Detect which cell encompasses the target text, then output its [X, Y] center coordinate. 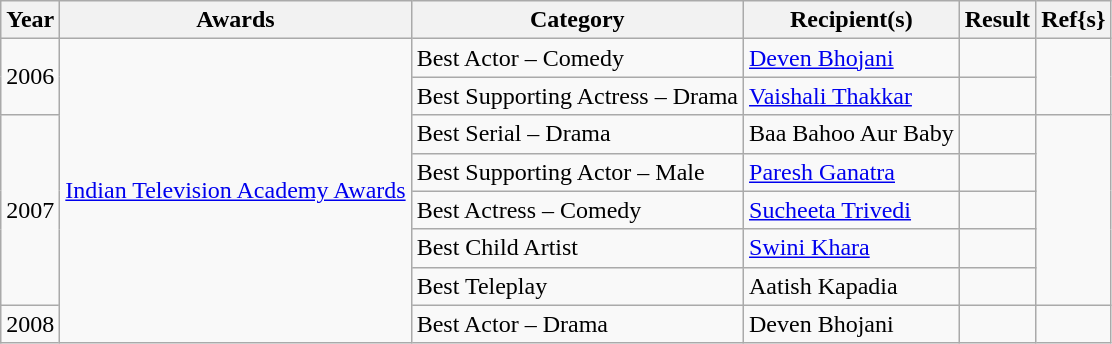
Year [30, 20]
Best Teleplay [577, 286]
Paresh Ganatra [852, 172]
Sucheeta Trivedi [852, 210]
Best Supporting Actor – Male [577, 172]
Vaishali Thakkar [852, 96]
Best Actress – Comedy [577, 210]
Recipient(s) [852, 20]
Category [577, 20]
Best Child Artist [577, 248]
Best Serial – Drama [577, 134]
Indian Television Academy Awards [236, 191]
Best Actor – Comedy [577, 58]
Result [997, 20]
Baa Bahoo Aur Baby [852, 134]
2006 [30, 77]
Swini Khara [852, 248]
2008 [30, 324]
Aatish Kapadia [852, 286]
Best Actor – Drama [577, 324]
Best Supporting Actress – Drama [577, 96]
2007 [30, 210]
Ref{s} [1074, 20]
Awards [236, 20]
